Pinpoint the cell where the given text exists, returning its [X, Y] midpoint coordinate. 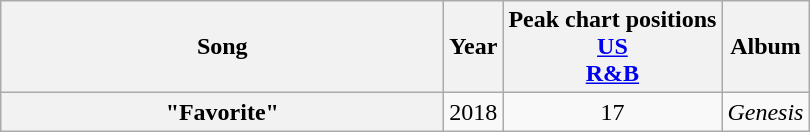
17 [612, 112]
"Favorite" [222, 112]
Peak chart positionsUSR&B [612, 47]
Genesis [766, 112]
Song [222, 47]
Year [474, 47]
Album [766, 47]
2018 [474, 112]
